Determine the (X, Y) coordinate at the center of the cell enclosing the given text.  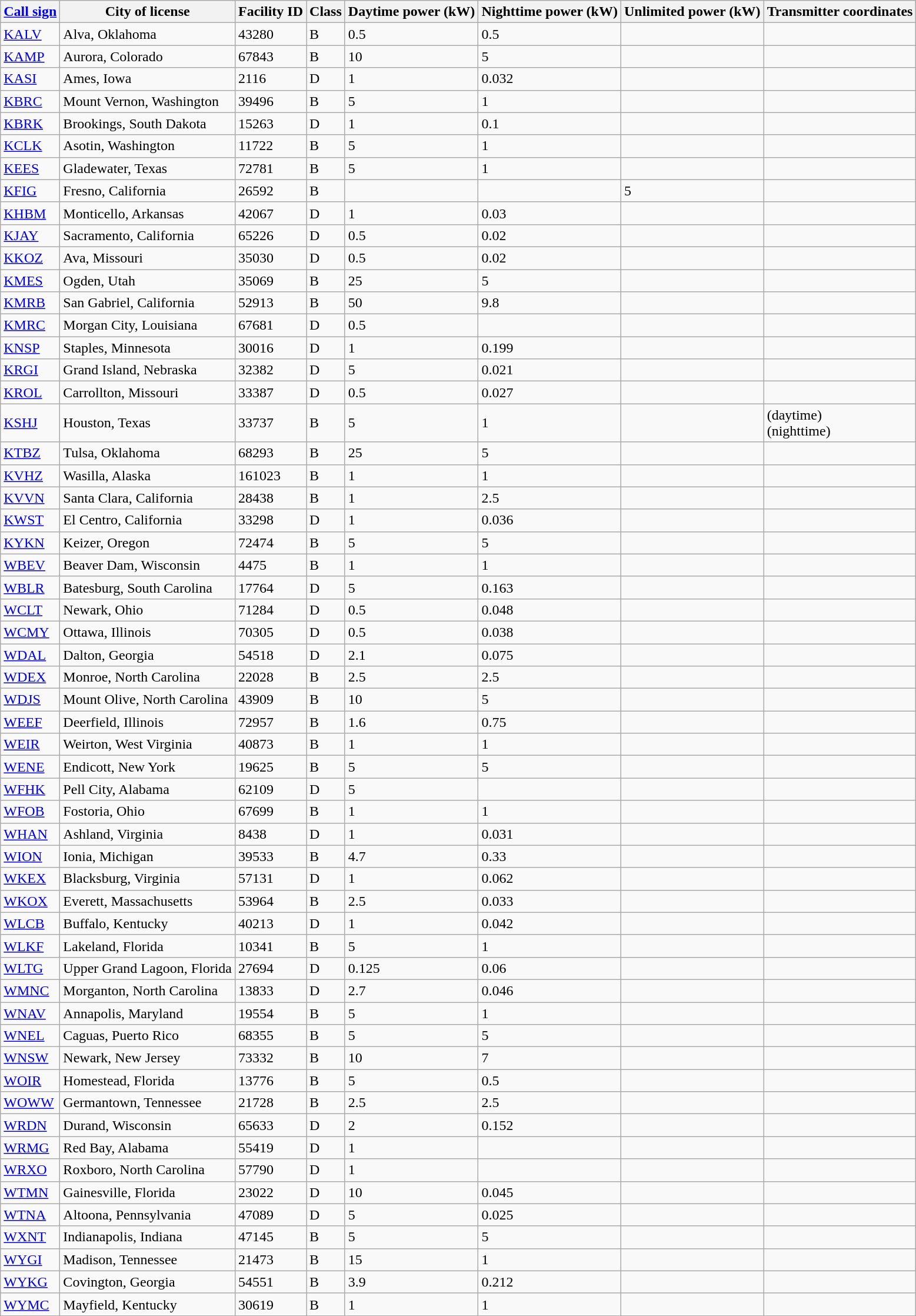
Homestead, Florida (148, 1081)
33298 (271, 520)
0.032 (549, 79)
Unlimited power (kW) (692, 12)
Morgan City, Louisiana (148, 325)
Indianapolis, Indiana (148, 1237)
35069 (271, 281)
67681 (271, 325)
Santa Clara, California (148, 498)
47089 (271, 1215)
KYKN (31, 543)
WLTG (31, 968)
67699 (271, 812)
KBRC (31, 101)
WMNC (31, 991)
0.152 (549, 1125)
WLKF (31, 946)
0.048 (549, 610)
Red Bay, Alabama (148, 1148)
KCLK (31, 146)
0.045 (549, 1192)
WRDN (31, 1125)
KSHJ (31, 423)
Ogden, Utah (148, 281)
Daytime power (kW) (412, 12)
43909 (271, 700)
Altoona, Pennsylvania (148, 1215)
2 (412, 1125)
28438 (271, 498)
WKEX (31, 879)
33387 (271, 393)
19554 (271, 1013)
KBRK (31, 124)
WDAL (31, 655)
Blacksburg, Virginia (148, 879)
70305 (271, 632)
Monroe, North Carolina (148, 677)
0.163 (549, 587)
Nighttime power (kW) (549, 12)
WHAN (31, 834)
0.031 (549, 834)
8438 (271, 834)
Ashland, Virginia (148, 834)
KVHZ (31, 476)
Transmitter coordinates (840, 12)
WDEX (31, 677)
43280 (271, 34)
15 (412, 1259)
KVVN (31, 498)
4475 (271, 565)
KHBM (31, 213)
El Centro, California (148, 520)
53964 (271, 901)
0.06 (549, 968)
0.025 (549, 1215)
0.075 (549, 655)
Germantown, Tennessee (148, 1103)
2.1 (412, 655)
30619 (271, 1304)
WFOB (31, 812)
Covington, Georgia (148, 1282)
KJAY (31, 235)
KRGI (31, 370)
Buffalo, Kentucky (148, 923)
WNSW (31, 1058)
Class (326, 12)
57131 (271, 879)
11722 (271, 146)
WION (31, 856)
Mayfield, Kentucky (148, 1304)
2.7 (412, 991)
Gainesville, Florida (148, 1192)
0.046 (549, 991)
WYGI (31, 1259)
72957 (271, 722)
68355 (271, 1036)
KMRB (31, 303)
0.027 (549, 393)
54551 (271, 1282)
KKOZ (31, 258)
Fresno, California (148, 191)
67843 (271, 57)
Monticello, Arkansas (148, 213)
72781 (271, 168)
15263 (271, 124)
0.212 (549, 1282)
Caguas, Puerto Rico (148, 1036)
42067 (271, 213)
KWST (31, 520)
Houston, Texas (148, 423)
Weirton, West Virginia (148, 745)
Batesburg, South Carolina (148, 587)
32382 (271, 370)
Asotin, Washington (148, 146)
WFHK (31, 789)
Newark, Ohio (148, 610)
KEES (31, 168)
Grand Island, Nebraska (148, 370)
WOWW (31, 1103)
WBEV (31, 565)
WNEL (31, 1036)
0.1 (549, 124)
Morganton, North Carolina (148, 991)
Beaver Dam, Wisconsin (148, 565)
2116 (271, 79)
21473 (271, 1259)
62109 (271, 789)
21728 (271, 1103)
161023 (271, 476)
40873 (271, 745)
Ottawa, Illinois (148, 632)
Staples, Minnesota (148, 348)
Gladewater, Texas (148, 168)
30016 (271, 348)
Mount Olive, North Carolina (148, 700)
Annapolis, Maryland (148, 1013)
0.75 (549, 722)
0.33 (549, 856)
Everett, Massachusetts (148, 901)
WKOX (31, 901)
35030 (271, 258)
13776 (271, 1081)
WYMC (31, 1304)
0.033 (549, 901)
23022 (271, 1192)
Roxboro, North Carolina (148, 1170)
0.03 (549, 213)
57790 (271, 1170)
Tulsa, Oklahoma (148, 453)
WOIR (31, 1081)
19625 (271, 767)
WTMN (31, 1192)
Ames, Iowa (148, 79)
Newark, New Jersey (148, 1058)
50 (412, 303)
Dalton, Georgia (148, 655)
Call sign (31, 12)
39533 (271, 856)
City of license (148, 12)
40213 (271, 923)
Sacramento, California (148, 235)
San Gabriel, California (148, 303)
KALV (31, 34)
0.042 (549, 923)
Fostoria, Ohio (148, 812)
68293 (271, 453)
13833 (271, 991)
Aurora, Colorado (148, 57)
54518 (271, 655)
9.8 (549, 303)
3.9 (412, 1282)
WEIR (31, 745)
WNAV (31, 1013)
Ionia, Michigan (148, 856)
47145 (271, 1237)
10341 (271, 946)
0.062 (549, 879)
WTNA (31, 1215)
65633 (271, 1125)
KAMP (31, 57)
39496 (271, 101)
WLCB (31, 923)
1.6 (412, 722)
Brookings, South Dakota (148, 124)
Wasilla, Alaska (148, 476)
55419 (271, 1148)
0.036 (549, 520)
KFIG (31, 191)
WBLR (31, 587)
33737 (271, 423)
KNSP (31, 348)
0.199 (549, 348)
22028 (271, 677)
WYKG (31, 1282)
Endicott, New York (148, 767)
Deerfield, Illinois (148, 722)
WEEF (31, 722)
WRXO (31, 1170)
Keizer, Oregon (148, 543)
Lakeland, Florida (148, 946)
Facility ID (271, 12)
26592 (271, 191)
WDJS (31, 700)
17764 (271, 587)
0.125 (412, 968)
Mount Vernon, Washington (148, 101)
WXNT (31, 1237)
Madison, Tennessee (148, 1259)
KROL (31, 393)
65226 (271, 235)
Carrollton, Missouri (148, 393)
KTBZ (31, 453)
73332 (271, 1058)
Alva, Oklahoma (148, 34)
Durand, Wisconsin (148, 1125)
WCMY (31, 632)
4.7 (412, 856)
KASI (31, 79)
0.021 (549, 370)
WRMG (31, 1148)
27694 (271, 968)
52913 (271, 303)
71284 (271, 610)
Upper Grand Lagoon, Florida (148, 968)
0.038 (549, 632)
WCLT (31, 610)
WENE (31, 767)
72474 (271, 543)
KMRC (31, 325)
7 (549, 1058)
KMES (31, 281)
Ava, Missouri (148, 258)
Pell City, Alabama (148, 789)
(daytime) (nighttime) (840, 423)
